Pinpoint the cell where the given text exists, returning its [x, y] midpoint coordinate. 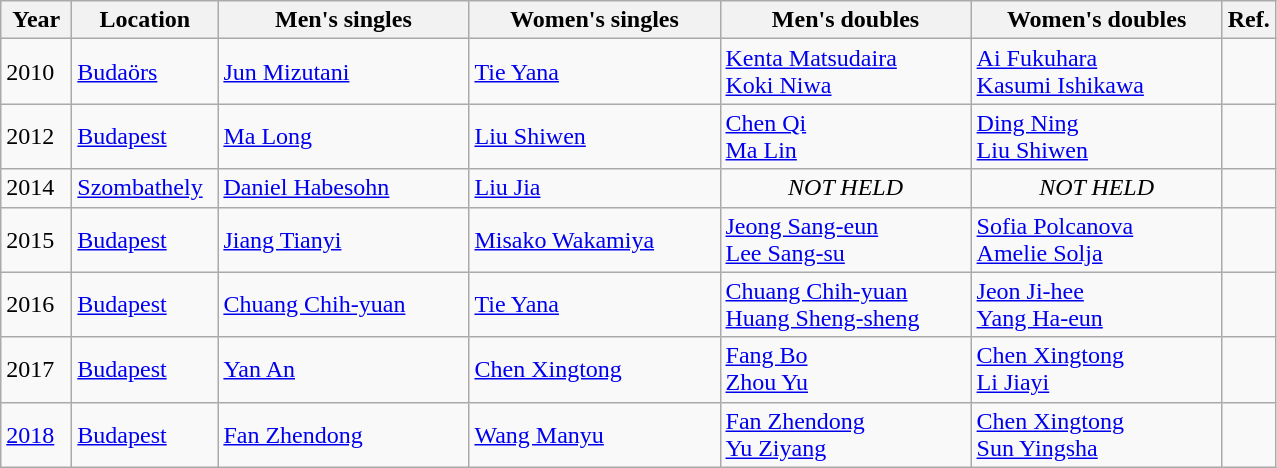
Szombathely [145, 188]
Misako Wakamiya [594, 240]
Jeong Sang-eun Lee Sang-su [846, 240]
Chuang Chih-yuan Huang Sheng-sheng [846, 304]
Location [145, 20]
Jiang Tianyi [344, 240]
Men's singles [344, 20]
2010 [36, 72]
Men's doubles [846, 20]
Wang Manyu [594, 434]
Jun Mizutani [344, 72]
Women's doubles [1096, 20]
Chen Xingtong Li Jiayi [1096, 370]
Kenta Matsudaira Koki Niwa [846, 72]
2015 [36, 240]
Ding Ning Liu Shiwen [1096, 136]
Liu Jia [594, 188]
Daniel Habesohn [344, 188]
Yan An [344, 370]
Women's singles [594, 20]
Fan Zhendong Yu Ziyang [846, 434]
Ref. [1248, 20]
2016 [36, 304]
Fan Zhendong [344, 434]
Budaörs [145, 72]
Ai Fukuhara Kasumi Ishikawa [1096, 72]
Sofia Polcanova Amelie Solja [1096, 240]
2012 [36, 136]
Chen Xingtong Sun Yingsha [1096, 434]
2017 [36, 370]
2018 [36, 434]
Liu Shiwen [594, 136]
Ma Long [344, 136]
Year [36, 20]
Fang Bo Zhou Yu [846, 370]
Chen Qi Ma Lin [846, 136]
Chen Xingtong [594, 370]
2014 [36, 188]
Jeon Ji-hee Yang Ha-eun [1096, 304]
Chuang Chih-yuan [344, 304]
